Pinpoint the cell where the given text exists, returning its [x, y] midpoint coordinate. 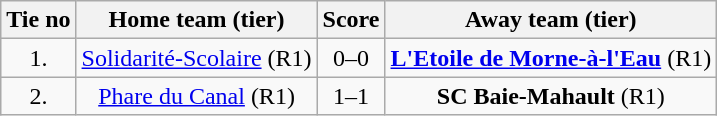
Score [351, 20]
L'Etoile de Morne-à-l'Eau (R1) [551, 58]
1. [38, 58]
Home team (tier) [196, 20]
1–1 [351, 96]
Away team (tier) [551, 20]
0–0 [351, 58]
Phare du Canal (R1) [196, 96]
Solidarité-Scolaire (R1) [196, 58]
SC Baie-Mahault (R1) [551, 96]
2. [38, 96]
Tie no [38, 20]
